Identify which cell holds the provided text, then report its [X, Y] central coordinate. 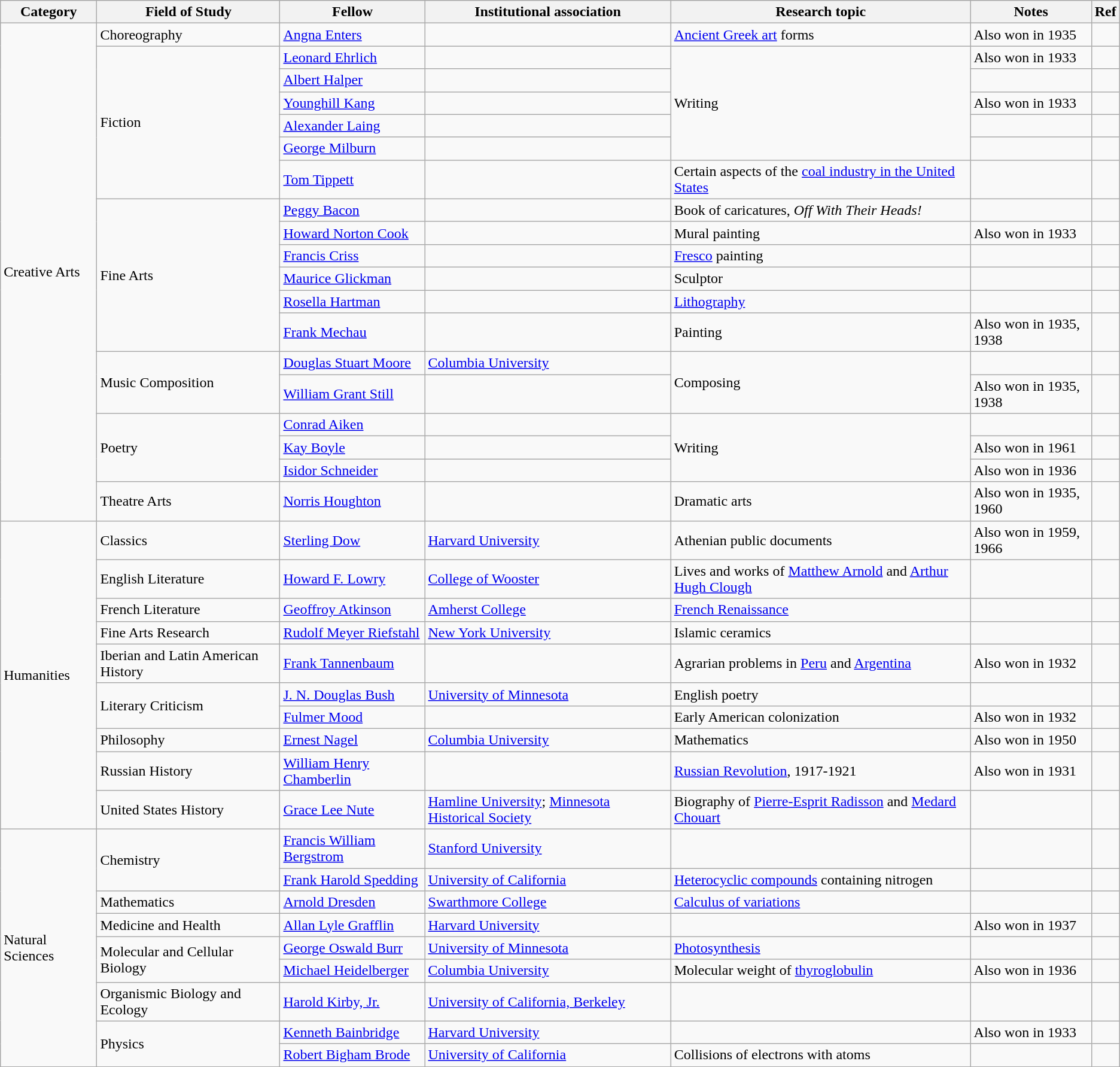
Frank Mechau [352, 333]
Grace Lee Nute [352, 810]
Category [49, 12]
Humanities [49, 675]
Allan Lyle Grafflin [352, 925]
Rudolf Meyer Riefstahl [352, 633]
Also won in 1950 [1031, 740]
English Literature [188, 579]
Choreography [188, 35]
George Oswald Burr [352, 948]
Maurice Glickman [352, 278]
Research topic [821, 12]
Early American colonization [821, 717]
Arnold Dresden [352, 902]
Younghill Kang [352, 103]
Kenneth Bainbridge [352, 1032]
Also won in 1959, 1966 [1031, 540]
Alexander Laing [352, 126]
Theatre Arts [188, 501]
United States History [188, 810]
Organismic Biology and Ecology [188, 1002]
Also won in 1935, 1960 [1031, 501]
Robert Bigham Brode [352, 1055]
Fulmer Mood [352, 717]
Howard F. Lowry [352, 579]
Russian Revolution, 1917-1921 [821, 771]
Painting [821, 333]
French Renaissance [821, 610]
Islamic ceramics [821, 633]
Isidor Schneider [352, 470]
Athenian public documents [821, 540]
Swarthmore College [548, 902]
Collisions of electrons with atoms [821, 1055]
Harold Kirby, Jr. [352, 1002]
New York University [548, 633]
Douglas Stuart Moore [352, 363]
College of Wooster [548, 579]
Howard Norton Cook [352, 233]
Molecular and Cellular Biology [188, 959]
Fellow [352, 12]
Music Composition [188, 383]
Composing [821, 383]
Russian History [188, 771]
Michael Heidelberger [352, 971]
Frank Tannenbaum [352, 663]
Also won in 1937 [1031, 925]
Physics [188, 1044]
Philosophy [188, 740]
Fine Arts Research [188, 633]
Chemistry [188, 861]
Geoffroy Atkinson [352, 610]
Kay Boyle [352, 448]
Rosella Hartman [352, 301]
Leonard Ehrlich [352, 57]
Iberian and Latin American History [188, 663]
Angna Enters [352, 35]
Creative Arts [49, 272]
Ref [1106, 12]
Albert Halper [352, 80]
Field of Study [188, 12]
Lives and works of Matthew Arnold and Arthur Hugh Clough [821, 579]
Agrarian problems in Peru and Argentina [821, 663]
Stanford University [548, 849]
Book of caricatures, Off With Their Heads! [821, 210]
Hamline University; Minnesota Historical Society [548, 810]
Certain aspects of the coal industry in the United States [821, 180]
Photosynthesis [821, 948]
William Henry Chamberlin [352, 771]
Biography of Pierre-Esprit Radisson and Medard Chouart [821, 810]
Francis Criss [352, 256]
French Literature [188, 610]
Also won in 1935 [1031, 35]
Fiction [188, 122]
Mural painting [821, 233]
Natural Sciences [49, 948]
Dramatic arts [821, 501]
Poetry [188, 448]
Norris Houghton [352, 501]
Amherst College [548, 610]
Fine Arts [188, 275]
Tom Tippett [352, 180]
J. N. Douglas Bush [352, 694]
Notes [1031, 12]
George Milburn [352, 148]
Heterocyclic compounds containing nitrogen [821, 880]
Conrad Aiken [352, 425]
Francis William Bergstrom [352, 849]
Calculus of variations [821, 902]
Lithography [821, 301]
Also won in 1961 [1031, 448]
Literary Criticism [188, 706]
Sculptor [821, 278]
Ancient Greek art forms [821, 35]
Ernest Nagel [352, 740]
Fresco painting [821, 256]
Also won in 1931 [1031, 771]
University of California, Berkeley [548, 1002]
English poetry [821, 694]
Peggy Bacon [352, 210]
William Grant Still [352, 394]
Classics [188, 540]
Frank Harold Spedding [352, 880]
Sterling Dow [352, 540]
Medicine and Health [188, 925]
Institutional association [548, 12]
Molecular weight of thyroglobulin [821, 971]
